Return [X, Y] of the center of cell containing provided text 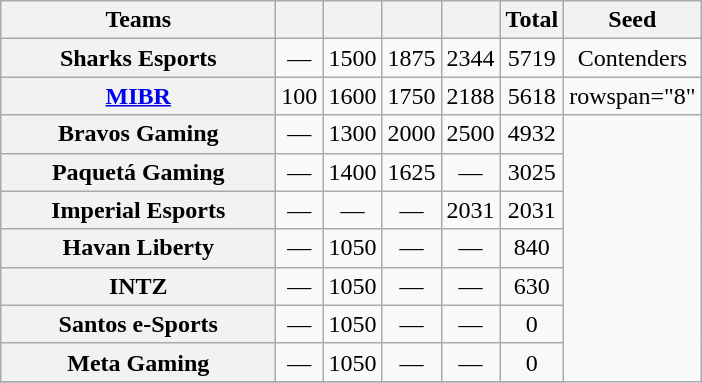
Havan Liberty [138, 248]
Contenders [633, 58]
1875 [412, 58]
840 [532, 248]
Sharks Esports [138, 58]
1600 [352, 96]
Bravos Gaming [138, 134]
1300 [352, 134]
Meta Gaming [138, 362]
1625 [412, 172]
4932 [532, 134]
2344 [470, 58]
1750 [412, 96]
Teams [138, 20]
INTZ [138, 286]
3025 [532, 172]
1400 [352, 172]
Paquetá Gaming [138, 172]
100 [300, 96]
2500 [470, 134]
Imperial Esports [138, 210]
5719 [532, 58]
2188 [470, 96]
630 [532, 286]
1500 [352, 58]
2000 [412, 134]
Total [532, 20]
Seed [633, 20]
5618 [532, 96]
Santos e-Sports [138, 324]
rowspan="8" [633, 96]
MIBR [138, 96]
